Identify which cell holds the provided text, then report its [x, y] central coordinate. 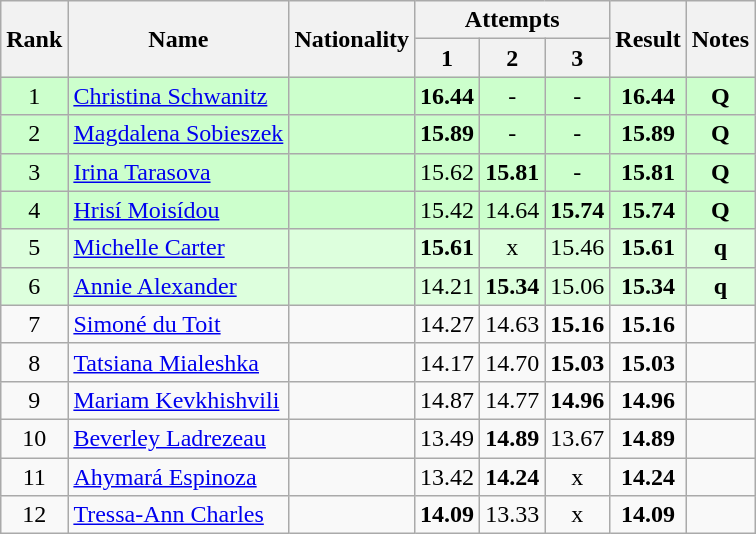
Name [178, 39]
7 [34, 324]
Irina Tarasova [178, 172]
Nationality [352, 39]
Michelle Carter [178, 248]
12 [34, 515]
14.17 [448, 362]
Hrisí Moisídou [178, 210]
Ahymará Espinoza [178, 477]
14.70 [512, 362]
13.67 [578, 438]
Mariam Kevkhishvili [178, 400]
Beverley Ladrezeau [178, 438]
15.46 [578, 248]
Attempts [512, 20]
14.77 [512, 400]
5 [34, 248]
11 [34, 477]
Christina Schwanitz [178, 96]
Result [648, 39]
8 [34, 362]
14.87 [448, 400]
10 [34, 438]
14.64 [512, 210]
Rank [34, 39]
15.06 [578, 286]
13.49 [448, 438]
Tatsiana Mialeshka [178, 362]
15.62 [448, 172]
Magdalena Sobieszek [178, 134]
Annie Alexander [178, 286]
Tressa-Ann Charles [178, 515]
Simoné du Toit [178, 324]
13.33 [512, 515]
14.63 [512, 324]
14.27 [448, 324]
4 [34, 210]
Notes [720, 39]
9 [34, 400]
14.21 [448, 286]
15.42 [448, 210]
6 [34, 286]
13.42 [448, 477]
